From the cell containing the given text, extract its center point as (x, y) coordinate. 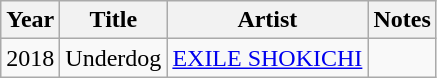
Notes (402, 20)
Year (30, 20)
Artist (268, 20)
Title (114, 20)
EXILE SHOKICHI (268, 58)
Underdog (114, 58)
2018 (30, 58)
